Provide the [x, y] coordinate of the cell's center where the given text is located.  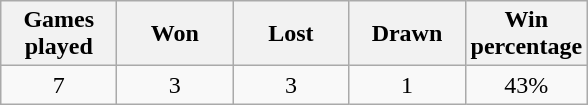
Won [175, 34]
Lost [291, 34]
7 [59, 85]
43% [526, 85]
Drawn [407, 34]
Win percentage [526, 34]
1 [407, 85]
Games played [59, 34]
